Find where the given text appears and provide that cell's center as (X, Y) coordinate. 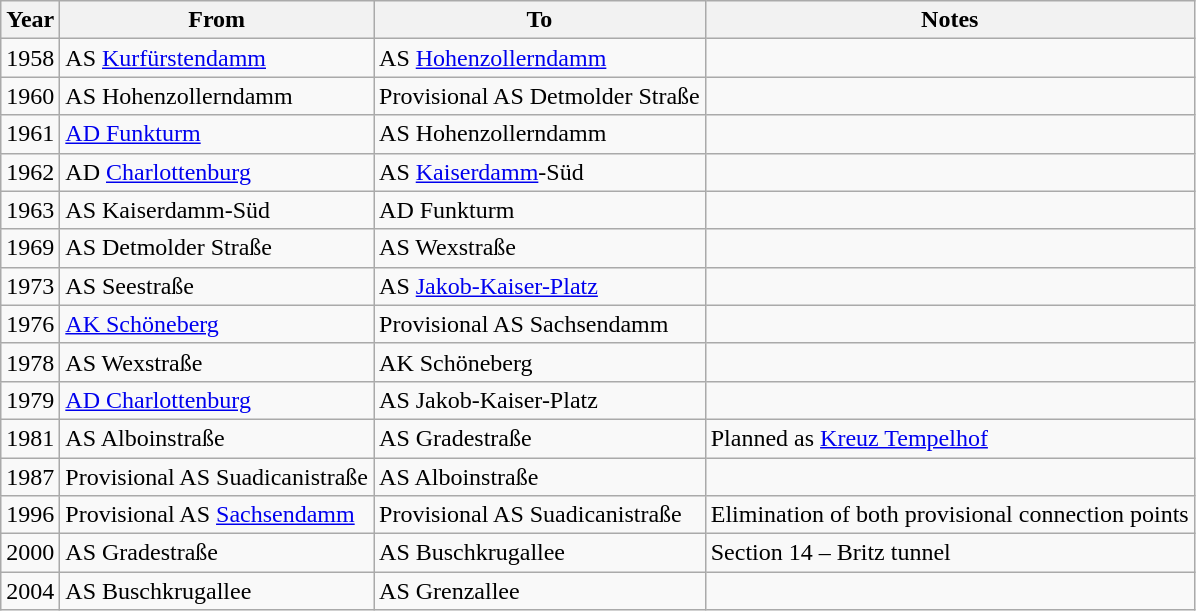
1976 (30, 324)
1963 (30, 210)
1987 (30, 477)
Section 14 – Britz tunnel (950, 553)
Provisional AS Detmolder Straße (540, 96)
To (540, 20)
2004 (30, 591)
AS Kurfürstendamm (217, 58)
1960 (30, 96)
1962 (30, 172)
AS Detmolder Straße (217, 248)
1996 (30, 515)
Notes (950, 20)
1978 (30, 362)
Year (30, 20)
Planned as Kreuz Tempelhof (950, 438)
2000 (30, 553)
1973 (30, 286)
Elimination of both provisional connection points (950, 515)
From (217, 20)
AS Seestraße (217, 286)
AS Grenzallee (540, 591)
1961 (30, 134)
1979 (30, 400)
1969 (30, 248)
1981 (30, 438)
1958 (30, 58)
